Extract the [X, Y] coordinate from the center of the cell holding the provided text.  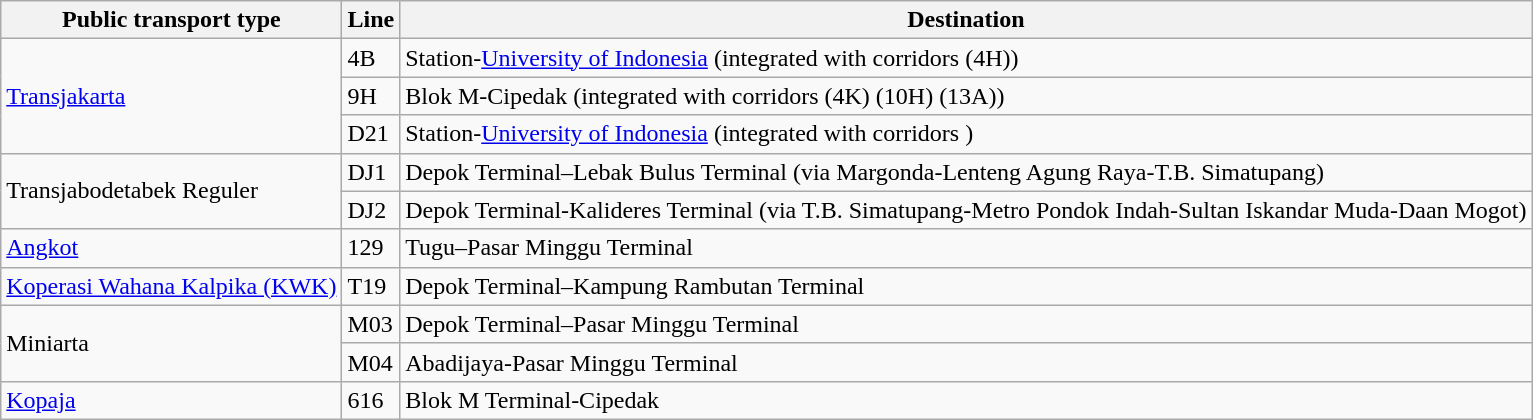
Blok M Terminal-Cipedak [966, 400]
M04 [371, 362]
T19 [371, 286]
Depok Terminal–Pasar Minggu Terminal [966, 324]
Angkot [172, 248]
Line [371, 20]
DJ2 [371, 210]
M03 [371, 324]
Miniarta [172, 343]
616 [371, 400]
Transjabodetabek Reguler [172, 191]
Depok Terminal-Kalideres Terminal (via T.B. Simatupang-Metro Pondok Indah-Sultan Iskandar Muda-Daan Mogot) [966, 210]
Station-University of Indonesia (integrated with corridors (4H)) [966, 58]
Blok M-Cipedak (integrated with corridors (4K) (10H) (13A)) [966, 96]
Transjakarta [172, 96]
Koperasi Wahana Kalpika (KWK) [172, 286]
Destination [966, 20]
Abadijaya-Pasar Minggu Terminal [966, 362]
D21 [371, 134]
DJ1 [371, 172]
Public transport type [172, 20]
Kopaja [172, 400]
Depok Terminal–Kampung Rambutan Terminal [966, 286]
9H [371, 96]
Station-University of Indonesia (integrated with corridors ) [966, 134]
Tugu–Pasar Minggu Terminal [966, 248]
129 [371, 248]
4B [371, 58]
Depok Terminal–Lebak Bulus Terminal (via Margonda-Lenteng Agung Raya-T.B. Simatupang) [966, 172]
